Return [x, y] of the center of cell containing provided text 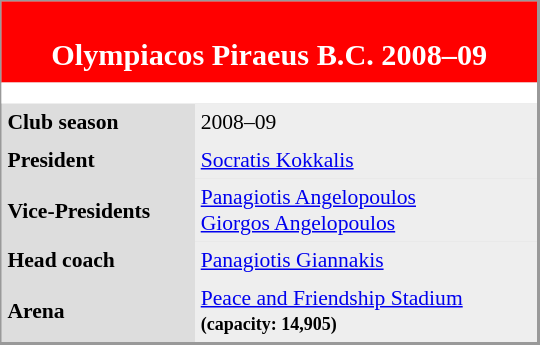
Panagiotis Giannakis [366, 261]
Club season [98, 123]
Arena [98, 312]
2008–09 [366, 123]
Vice-Presidents [98, 210]
Socratis Kokkalis [366, 161]
Panagiotis Angelopoulos Giorgos Angelopoulos [366, 210]
Head coach [98, 261]
Peace and Friendship Stadium (capacity: 14,905) [366, 312]
President [98, 161]
